Locate the cell with the specified text and output its (X, Y) center coordinate. 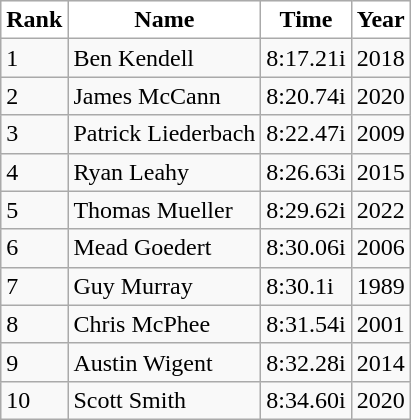
2006 (380, 248)
9 (34, 362)
Rank (34, 20)
2015 (380, 172)
8:30.06i (306, 248)
8:17.21i (306, 58)
4 (34, 172)
10 (34, 400)
Guy Murray (164, 286)
Ryan Leahy (164, 172)
2018 (380, 58)
2014 (380, 362)
8:29.62i (306, 210)
8:22.47i (306, 134)
Mead Goedert (164, 248)
6 (34, 248)
8:31.54i (306, 324)
Year (380, 20)
1989 (380, 286)
5 (34, 210)
8:34.60i (306, 400)
8:30.1i (306, 286)
Austin Wigent (164, 362)
Ben Kendell (164, 58)
8:20.74i (306, 96)
Thomas Mueller (164, 210)
1 (34, 58)
2 (34, 96)
2001 (380, 324)
2009 (380, 134)
Scott Smith (164, 400)
Name (164, 20)
8:26.63i (306, 172)
8 (34, 324)
3 (34, 134)
7 (34, 286)
2022 (380, 210)
James McCann (164, 96)
Chris McPhee (164, 324)
8:32.28i (306, 362)
Patrick Liederbach (164, 134)
Time (306, 20)
